Identify which cell holds the provided text, then report its (X, Y) central coordinate. 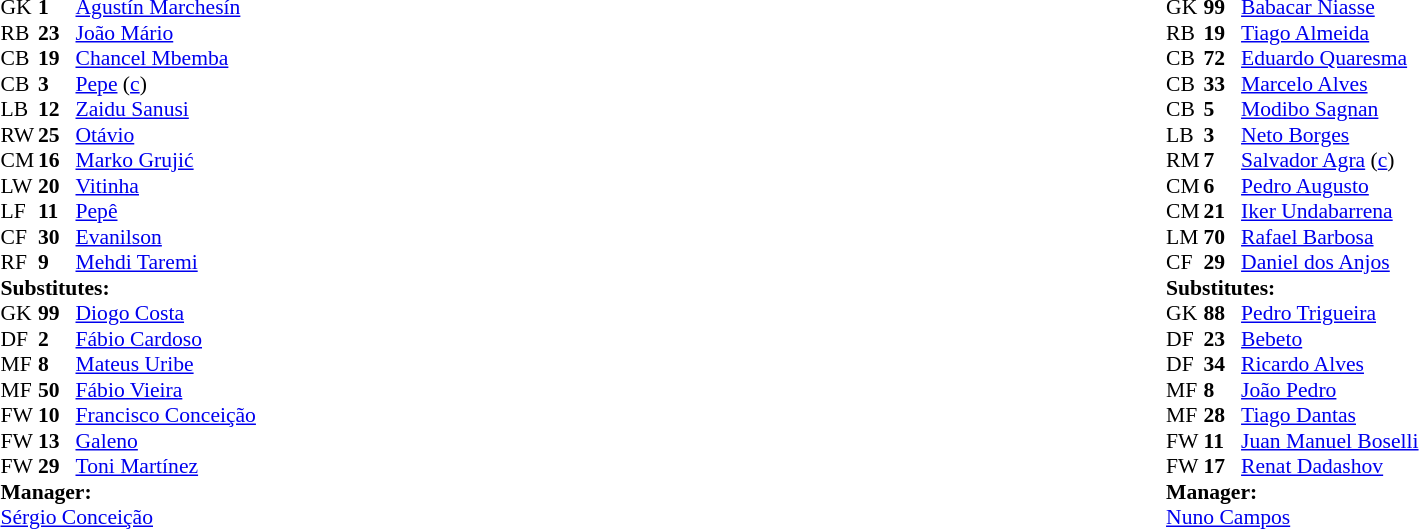
33 (1223, 84)
João Mário (188, 33)
28 (1223, 415)
72 (1223, 59)
9 (57, 263)
21 (1223, 211)
Fábio Cardoso (188, 339)
RW (19, 135)
30 (57, 237)
RM (1185, 161)
RF (19, 263)
20 (57, 186)
Manager: (150, 492)
12 (57, 109)
Fábio Vieira (188, 390)
Toni Martínez (188, 467)
Mehdi Taremi (188, 263)
16 (57, 161)
Chancel Mbemba (188, 59)
13 (57, 441)
70 (1223, 237)
Otávio (188, 135)
Mateus Uribe (188, 365)
10 (57, 415)
Evanilson (188, 237)
Vitinha (188, 186)
Diogo Costa (188, 313)
LF (19, 211)
LM (1185, 237)
Pepê (188, 211)
88 (1223, 313)
Marko Grujić (188, 161)
5 (1223, 109)
7 (1223, 161)
2 (57, 339)
17 (1223, 467)
Substitutes: (150, 288)
Zaidu Sanusi (188, 109)
Galeno (188, 441)
LW (19, 186)
34 (1223, 365)
Francisco Conceição (188, 415)
50 (57, 390)
99 (57, 313)
Pepe (c) (188, 84)
6 (1223, 186)
25 (57, 135)
